Extract the (x, y) coordinate from the center of the cell holding the provided text.  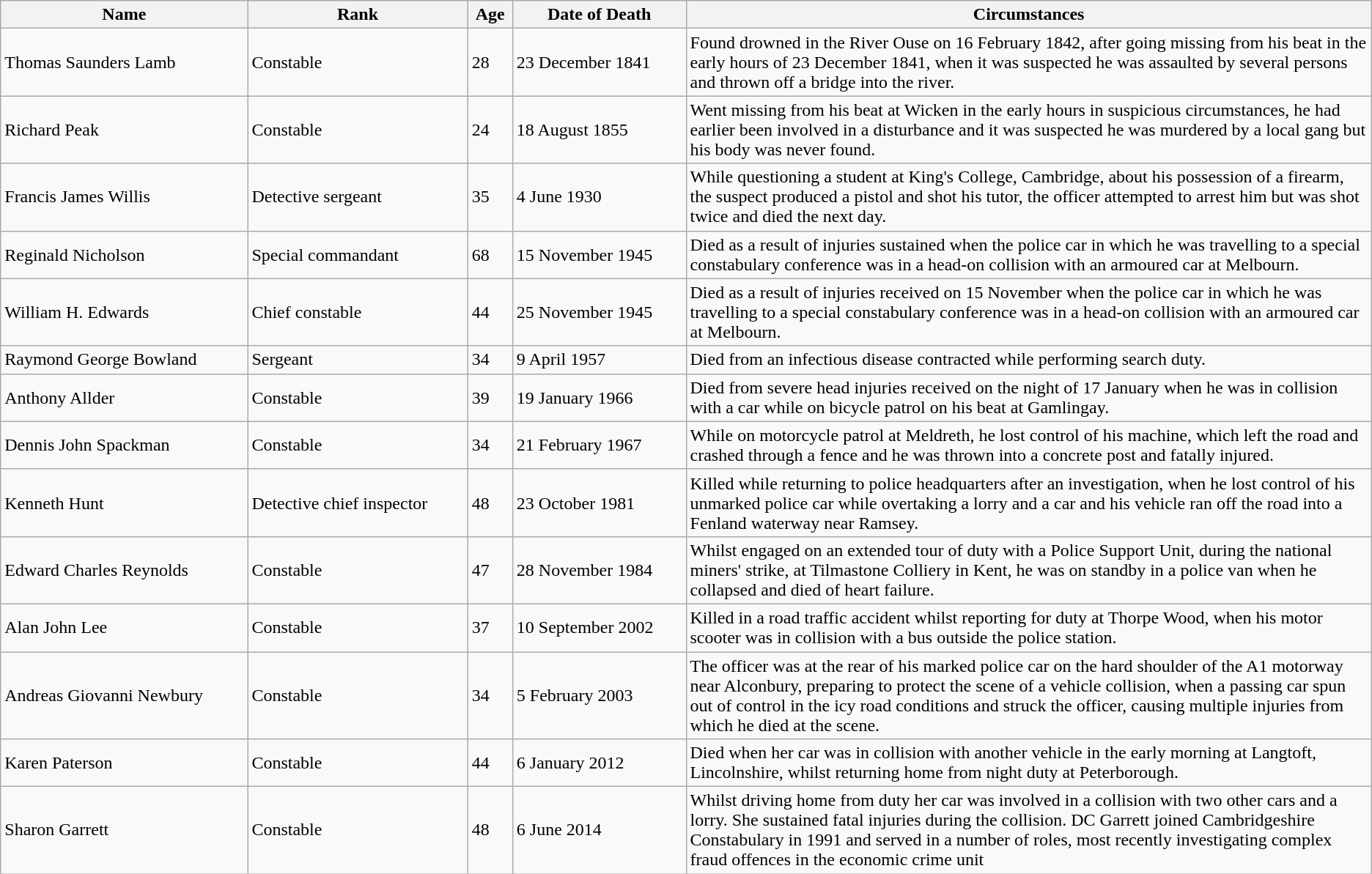
68 (490, 255)
Detective chief inspector (358, 503)
47 (490, 570)
Karen Paterson (125, 763)
Sharon Garrett (125, 831)
4 June 1930 (600, 197)
Chief constable (358, 312)
Andreas Giovanni Newbury (125, 696)
15 November 1945 (600, 255)
Dennis John Spackman (125, 445)
Raymond George Bowland (125, 360)
Anthony Allder (125, 397)
6 January 2012 (600, 763)
Died from an infectious disease contracted while performing search duty. (1029, 360)
24 (490, 130)
10 September 2002 (600, 627)
25 November 1945 (600, 312)
Francis James Willis (125, 197)
18 August 1855 (600, 130)
Richard Peak (125, 130)
Edward Charles Reynolds (125, 570)
23 October 1981 (600, 503)
21 February 1967 (600, 445)
Name (125, 15)
6 June 2014 (600, 831)
Rank (358, 15)
5 February 2003 (600, 696)
Circumstances (1029, 15)
28 (490, 62)
19 January 1966 (600, 397)
Kenneth Hunt (125, 503)
Special commandant (358, 255)
Reginald Nicholson (125, 255)
Detective sergeant (358, 197)
Date of Death (600, 15)
39 (490, 397)
Age (490, 15)
37 (490, 627)
Alan John Lee (125, 627)
9 April 1957 (600, 360)
Sergeant (358, 360)
23 December 1841 (600, 62)
William H. Edwards (125, 312)
35 (490, 197)
Thomas Saunders Lamb (125, 62)
28 November 1984 (600, 570)
